Output the (X, Y) coordinate of the center of the cell containing the given text.  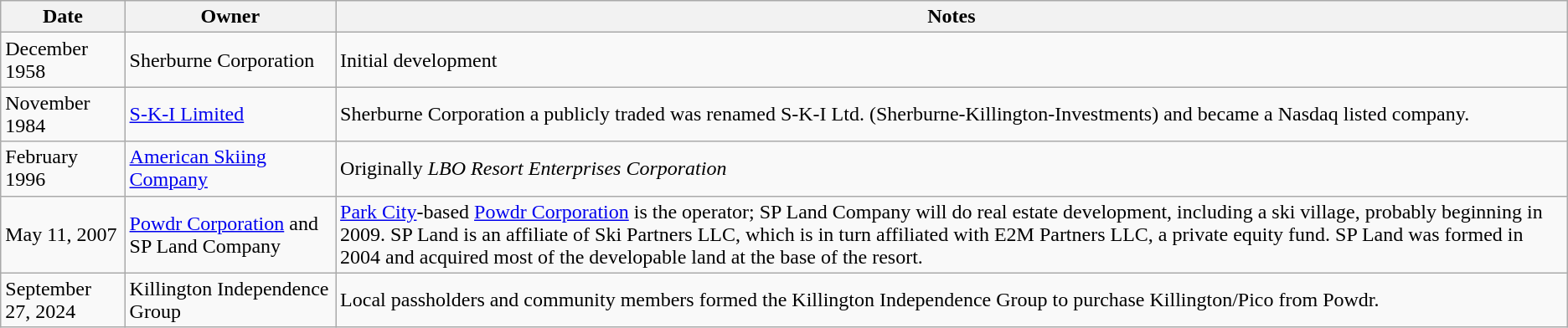
Sherburne Corporation (230, 60)
Local passholders and community members formed the Killington Independence Group to purchase Killington/Pico from Powdr. (952, 300)
Date (63, 17)
February 1996 (63, 169)
December 1958 (63, 60)
Powdr Corporation and SP Land Company (230, 234)
September 27, 2024 (63, 300)
S-K-I Limited (230, 114)
Owner (230, 17)
Killington Independence Group (230, 300)
Originally LBO Resort Enterprises Corporation (952, 169)
Notes (952, 17)
American Skiing Company (230, 169)
May 11, 2007 (63, 234)
November 1984 (63, 114)
Sherburne Corporation a publicly traded was renamed S-K-I Ltd. (Sherburne-Killington-Investments) and became a Nasdaq listed company. (952, 114)
Initial development (952, 60)
